Scan for the cell matching the given text and deliver its [X, Y] coordinate at center. 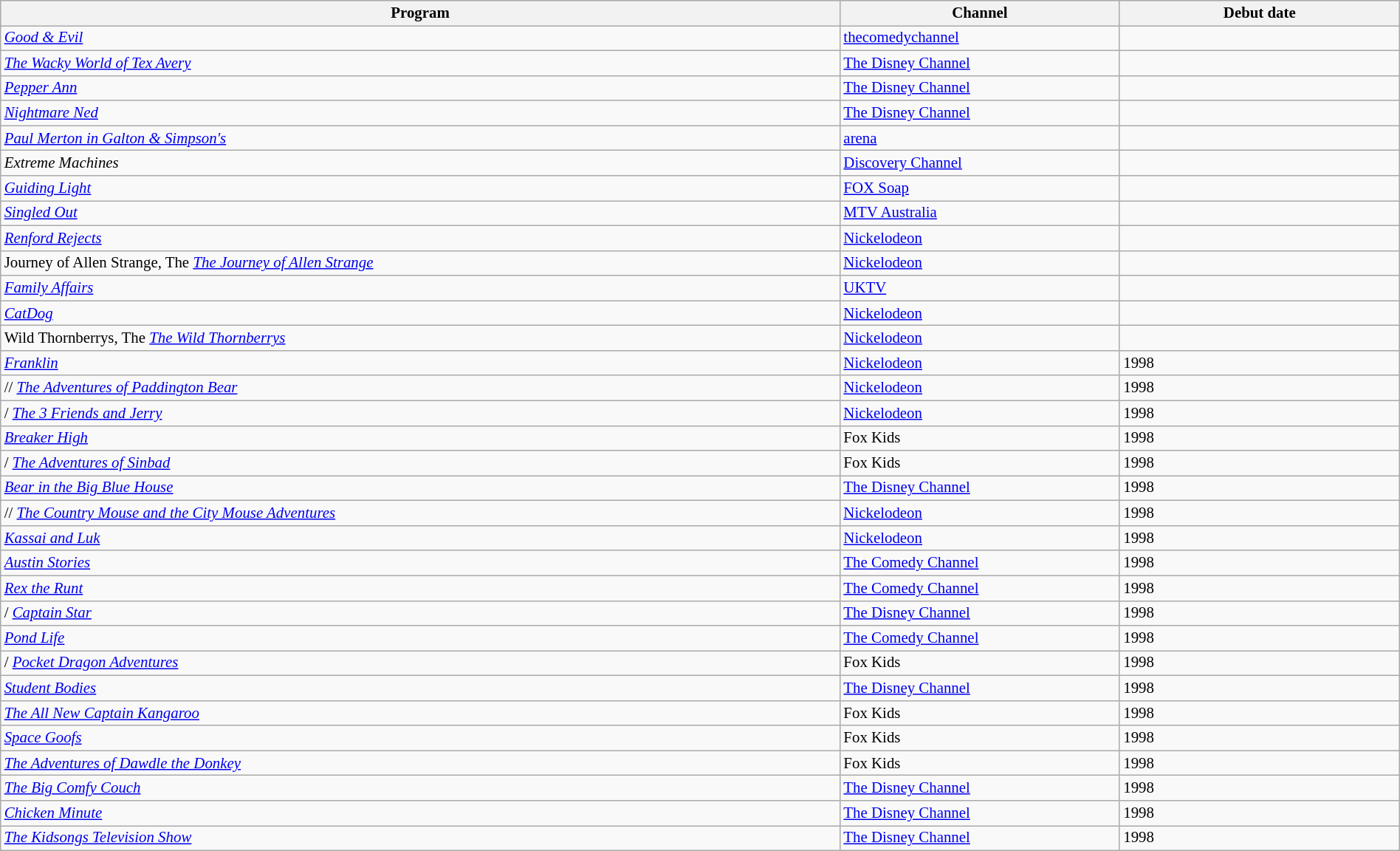
Program [421, 13]
The Kidsongs Television Show [421, 838]
Good & Evil [421, 38]
CatDog [421, 313]
Extreme Machines [421, 163]
Discovery Channel [979, 163]
Guiding Light [421, 188]
Nightmare Ned [421, 113]
/ Captain Star [421, 613]
Channel [979, 13]
Renford Rejects [421, 238]
Pepper Ann [421, 88]
Paul Merton in Galton & Simpson's [421, 138]
/ Pocket Dragon Adventures [421, 663]
UKTV [979, 288]
Chicken Minute [421, 813]
MTV Australia [979, 213]
/ The 3 Friends and Jerry [421, 413]
Rex the Runt [421, 588]
// The Country Mouse and the City Mouse Adventures [421, 513]
Austin Stories [421, 563]
Family Affairs [421, 288]
Breaker High [421, 438]
Singled Out [421, 213]
FOX Soap [979, 188]
arena [979, 138]
Debut date [1260, 13]
Wild Thornberrys, The The Wild Thornberrys [421, 338]
The Adventures of Dawdle the Donkey [421, 763]
Journey of Allen Strange, The The Journey of Allen Strange [421, 263]
Space Goofs [421, 738]
thecomedychannel [979, 38]
Bear in the Big Blue House [421, 488]
Student Bodies [421, 688]
Kassai and Luk [421, 538]
Pond Life [421, 638]
Franklin [421, 363]
The All New Captain Kangaroo [421, 713]
// The Adventures of Paddington Bear [421, 388]
The Big Comfy Couch [421, 788]
/ The Adventures of Sinbad [421, 463]
The Wacky World of Tex Avery [421, 63]
